Provide the (x, y) coordinate of the cell's center where the given text is located.  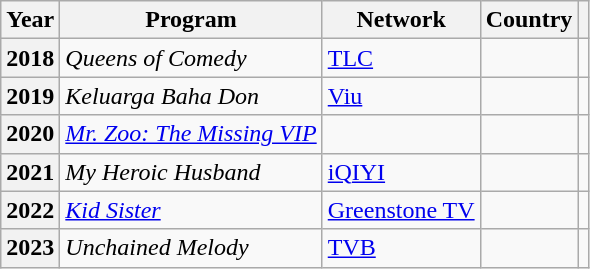
iQIYI (401, 172)
Queens of Comedy (191, 58)
Viu (401, 96)
Network (401, 20)
2020 (30, 134)
My Heroic Husband (191, 172)
Program (191, 20)
Kid Sister (191, 210)
2023 (30, 248)
2022 (30, 210)
Year (30, 20)
TLC (401, 58)
2021 (30, 172)
2018 (30, 58)
Country (529, 20)
Mr. Zoo: The Missing VIP (191, 134)
TVB (401, 248)
Keluarga Baha Don (191, 96)
Greenstone TV (401, 210)
Unchained Melody (191, 248)
2019 (30, 96)
